Pinpoint the cell where the given text exists, returning its [x, y] midpoint coordinate. 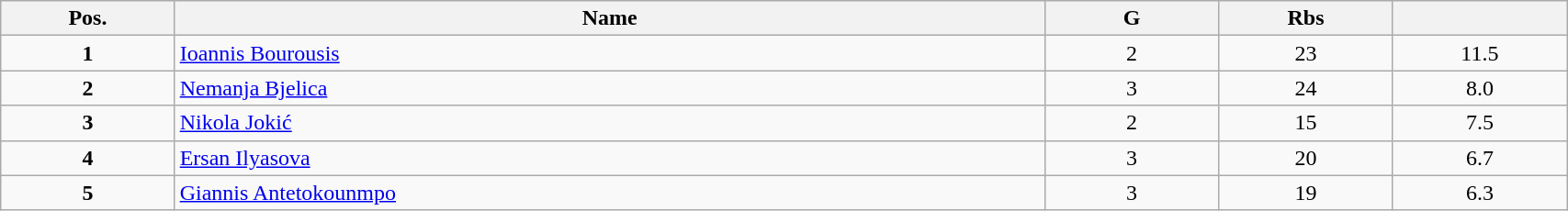
23 [1306, 53]
19 [1306, 193]
11.5 [1479, 53]
Nemanja Bjelica [610, 88]
G [1132, 18]
1 [88, 53]
15 [1306, 123]
Nikola Jokić [610, 123]
Rbs [1306, 18]
4 [88, 158]
Name [610, 18]
Ioannis Bourousis [610, 53]
Giannis Antetokounmpo [610, 193]
7.5 [1479, 123]
6.3 [1479, 193]
Ersan Ilyasova [610, 158]
Pos. [88, 18]
20 [1306, 158]
8.0 [1479, 88]
5 [88, 193]
6.7 [1479, 158]
24 [1306, 88]
